Locate the cell with the specified text and output its (x, y) center coordinate. 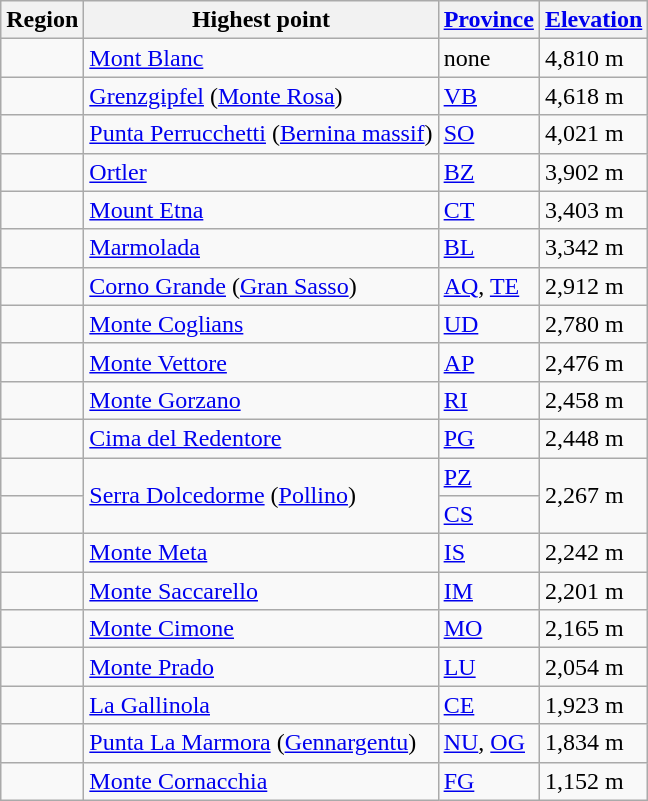
BL (488, 248)
Monte Meta (261, 553)
Highest point (261, 20)
2,242 m (593, 553)
4,618 m (593, 96)
CT (488, 210)
Cima del Redentore (261, 438)
Corno Grande (Gran Sasso) (261, 286)
Marmolada (261, 248)
Monte Cimone (261, 629)
2,458 m (593, 400)
1,834 m (593, 743)
Monte Cornacchia (261, 781)
Punta Perrucchetti (Bernina massif) (261, 134)
2,448 m (593, 438)
Grenzgipfel (Monte Rosa) (261, 96)
2,267 m (593, 496)
PG (488, 438)
4,810 m (593, 58)
Monte Saccarello (261, 591)
Mount Etna (261, 210)
BZ (488, 172)
1,923 m (593, 705)
3,342 m (593, 248)
AP (488, 362)
AQ, TE (488, 286)
Elevation (593, 20)
Province (488, 20)
La Gallinola (261, 705)
IM (488, 591)
3,403 m (593, 210)
2,165 m (593, 629)
Monte Coglians (261, 324)
4,021 m (593, 134)
RI (488, 400)
UD (488, 324)
Monte Vettore (261, 362)
2,912 m (593, 286)
2,780 m (593, 324)
Punta La Marmora (Gennargentu) (261, 743)
MO (488, 629)
2,201 m (593, 591)
Monte Gorzano (261, 400)
Monte Prado (261, 667)
CS (488, 515)
PZ (488, 477)
none (488, 58)
LU (488, 667)
SO (488, 134)
VB (488, 96)
Ortler (261, 172)
Region (42, 20)
2,476 m (593, 362)
IS (488, 553)
CE (488, 705)
1,152 m (593, 781)
Serra Dolcedorme (Pollino) (261, 496)
NU, OG (488, 743)
3,902 m (593, 172)
Mont Blanc (261, 58)
2,054 m (593, 667)
FG (488, 781)
